Determine the (X, Y) coordinate at the center of the cell enclosing the given text.  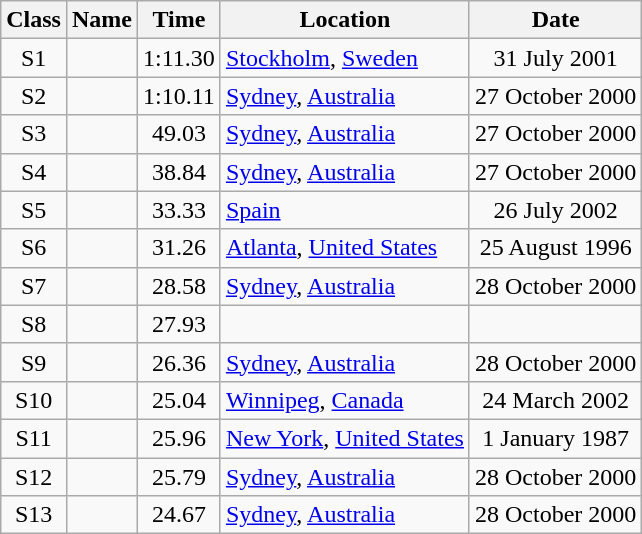
26.36 (180, 362)
Winnipeg, Canada (344, 400)
Location (344, 20)
24 March 2002 (555, 400)
S11 (34, 438)
33.33 (180, 210)
Spain (344, 210)
25 August 1996 (555, 248)
Class (34, 20)
Stockholm, Sweden (344, 58)
Name (102, 20)
38.84 (180, 172)
S6 (34, 248)
S4 (34, 172)
28.58 (180, 286)
S12 (34, 477)
Atlanta, United States (344, 248)
New York, United States (344, 438)
S9 (34, 362)
25.79 (180, 477)
S7 (34, 286)
31 July 2001 (555, 58)
27.93 (180, 324)
1:11.30 (180, 58)
S10 (34, 400)
1:10.11 (180, 96)
S3 (34, 134)
Date (555, 20)
S1 (34, 58)
49.03 (180, 134)
25.96 (180, 438)
31.26 (180, 248)
S5 (34, 210)
S2 (34, 96)
26 July 2002 (555, 210)
S8 (34, 324)
Time (180, 20)
S13 (34, 515)
24.67 (180, 515)
1 January 1987 (555, 438)
25.04 (180, 400)
